Capture the cell that displays the provided text and extract its (X, Y) central coordinate. 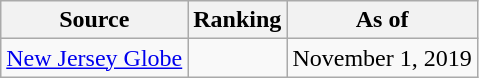
As of (382, 20)
November 1, 2019 (382, 58)
New Jersey Globe (94, 58)
Ranking (238, 20)
Source (94, 20)
